Scan for the cell matching the given text and deliver its [X, Y] coordinate at center. 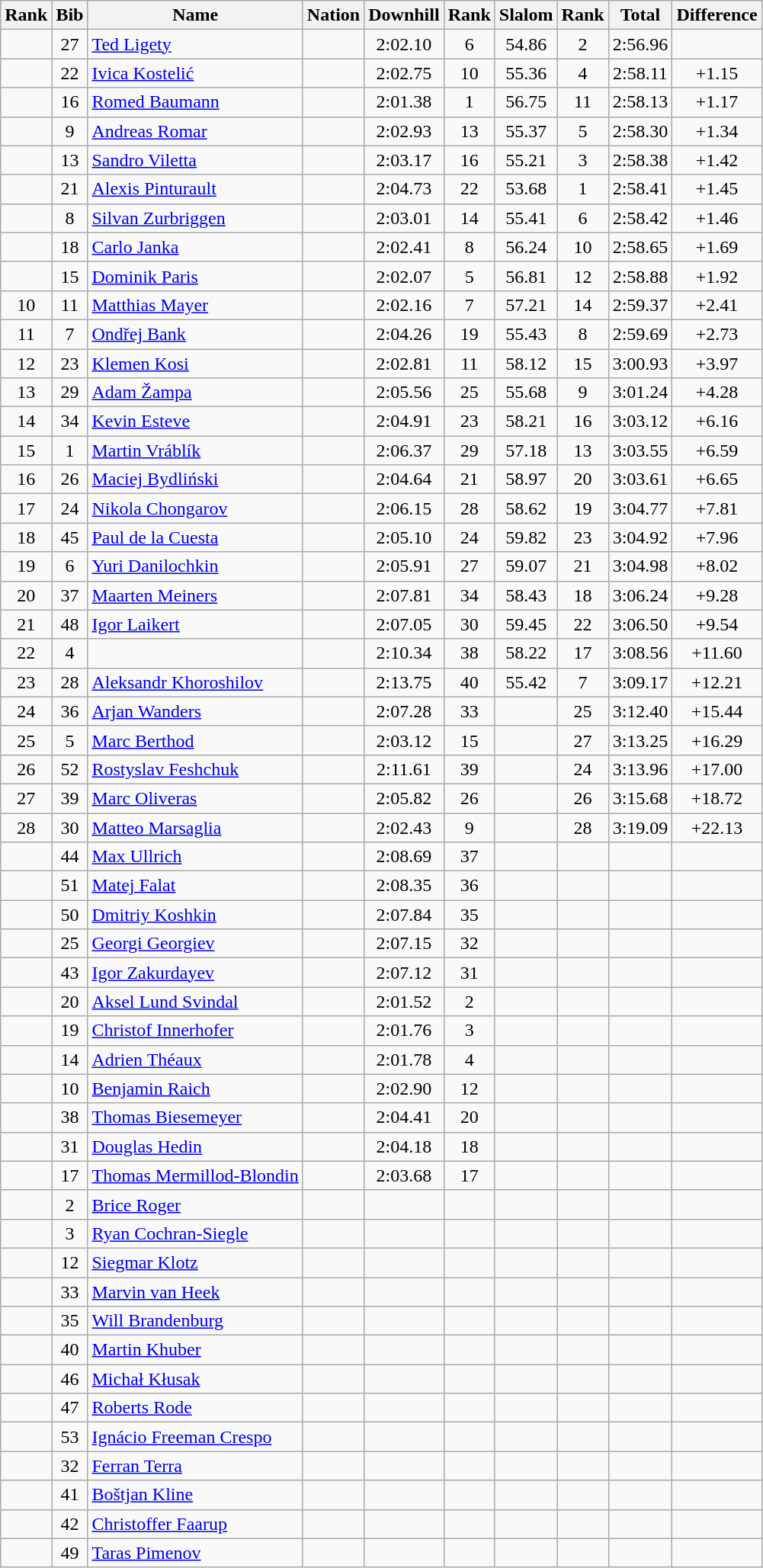
55.21 [526, 160]
43 [70, 973]
Igor Zakurdayev [195, 973]
+9.54 [717, 624]
2:04.91 [404, 422]
+17.00 [717, 769]
3:00.93 [640, 364]
Klemen Kosi [195, 364]
+7.81 [717, 508]
3:15.68 [640, 798]
2:04.73 [404, 189]
49 [70, 1553]
58.22 [526, 653]
3:13.96 [640, 769]
42 [70, 1524]
Taras Pimenov [195, 1553]
2:58.41 [640, 189]
3:04.77 [640, 508]
56.24 [526, 247]
3:06.24 [640, 595]
Benjamin Raich [195, 1089]
Ivica Kostelić [195, 73]
Adrien Théaux [195, 1060]
Brice Roger [195, 1204]
3:08.56 [640, 653]
Dominik Paris [195, 276]
2:10.34 [404, 653]
50 [70, 915]
53.68 [526, 189]
2:04.26 [404, 334]
Michał Kłusak [195, 1379]
59.45 [526, 624]
Adam Žampa [195, 393]
2:01.78 [404, 1060]
Roberts Rode [195, 1408]
+2.41 [717, 305]
Nikola Chongarov [195, 508]
59.82 [526, 537]
2:02.93 [404, 131]
Andreas Romar [195, 131]
2:03.12 [404, 740]
55.42 [526, 682]
Marc Berthod [195, 740]
58.62 [526, 508]
3:01.24 [640, 393]
Slalom [526, 15]
Rostyslav Feshchuk [195, 769]
Sandro Viletta [195, 160]
58.43 [526, 595]
Nation [333, 15]
Matej Falat [195, 886]
Christof Innerhofer [195, 1031]
2:07.81 [404, 595]
+3.97 [717, 364]
3:04.98 [640, 566]
56.81 [526, 276]
+6.65 [717, 479]
58.97 [526, 479]
+15.44 [717, 711]
+2.73 [717, 334]
Total [640, 15]
+9.28 [717, 595]
3:19.09 [640, 827]
+1.69 [717, 247]
2:08.35 [404, 886]
Thomas Biesemeyer [195, 1117]
2:11.61 [404, 769]
Matteo Marsaglia [195, 827]
+1.15 [717, 73]
55.68 [526, 393]
2:07.15 [404, 944]
+22.13 [717, 827]
2:03.17 [404, 160]
+1.34 [717, 131]
Name [195, 15]
2:02.07 [404, 276]
2:01.76 [404, 1031]
55.43 [526, 334]
57.21 [526, 305]
47 [70, 1408]
+8.02 [717, 566]
2:58.13 [640, 102]
+1.92 [717, 276]
2:05.10 [404, 537]
51 [70, 886]
2:02.41 [404, 247]
Paul de la Cuesta [195, 537]
2:03.01 [404, 218]
Martin Khuber [195, 1350]
46 [70, 1379]
3:03.61 [640, 479]
2:04.41 [404, 1117]
+4.28 [717, 393]
2:04.64 [404, 479]
+18.72 [717, 798]
Martin Vráblík [195, 451]
Aksel Lund Svindal [195, 1002]
2:01.52 [404, 1002]
+1.17 [717, 102]
Douglas Hedin [195, 1146]
Will Brandenburg [195, 1321]
+1.46 [717, 218]
Romed Baumann [195, 102]
48 [70, 624]
Ferran Terra [195, 1466]
Ondřej Bank [195, 334]
2:02.81 [404, 364]
58.21 [526, 422]
+6.16 [717, 422]
45 [70, 537]
+1.42 [717, 160]
Matthias Mayer [195, 305]
2:56.96 [640, 44]
54.86 [526, 44]
2:03.68 [404, 1175]
3:04.92 [640, 537]
Ryan Cochran-Siegle [195, 1233]
2:05.56 [404, 393]
Thomas Mermillod-Blondin [195, 1175]
2:02.90 [404, 1089]
2:02.75 [404, 73]
2:02.43 [404, 827]
2:58.30 [640, 131]
52 [70, 769]
+11.60 [717, 653]
59.07 [526, 566]
Ignácio Freeman Crespo [195, 1437]
53 [70, 1437]
2:58.11 [640, 73]
44 [70, 857]
Silvan Zurbriggen [195, 218]
3:09.17 [640, 682]
2:02.16 [404, 305]
Kevin Esteve [195, 422]
2:58.65 [640, 247]
Dmitriy Koshkin [195, 915]
Marc Oliveras [195, 798]
2:07.05 [404, 624]
Max Ullrich [195, 857]
2:04.18 [404, 1146]
+1.45 [717, 189]
Yuri Danilochkin [195, 566]
2:01.38 [404, 102]
2:59.69 [640, 334]
2:59.37 [640, 305]
Siegmar Klotz [195, 1262]
Bib [70, 15]
2:05.91 [404, 566]
2:08.69 [404, 857]
Boštjan Kline [195, 1495]
+7.96 [717, 537]
3:12.40 [640, 711]
Aleksandr Khoroshilov [195, 682]
Maarten Meiners [195, 595]
2:58.38 [640, 160]
2:58.42 [640, 218]
2:07.12 [404, 973]
2:06.15 [404, 508]
2:06.37 [404, 451]
3:03.12 [640, 422]
3:13.25 [640, 740]
3:03.55 [640, 451]
Carlo Janka [195, 247]
57.18 [526, 451]
Difference [717, 15]
2:02.10 [404, 44]
Downhill [404, 15]
Marvin van Heek [195, 1292]
55.36 [526, 73]
55.37 [526, 131]
Maciej Bydliński [195, 479]
Arjan Wanders [195, 711]
+6.59 [717, 451]
56.75 [526, 102]
2:07.28 [404, 711]
Ted Ligety [195, 44]
2:07.84 [404, 915]
3:06.50 [640, 624]
Igor Laikert [195, 624]
Christoffer Faarup [195, 1524]
2:13.75 [404, 682]
Alexis Pinturault [195, 189]
Georgi Georgiev [195, 944]
2:05.82 [404, 798]
+16.29 [717, 740]
2:58.88 [640, 276]
41 [70, 1495]
55.41 [526, 218]
58.12 [526, 364]
+12.21 [717, 682]
